Find where the given text appears and provide that cell's center as (X, Y) coordinate. 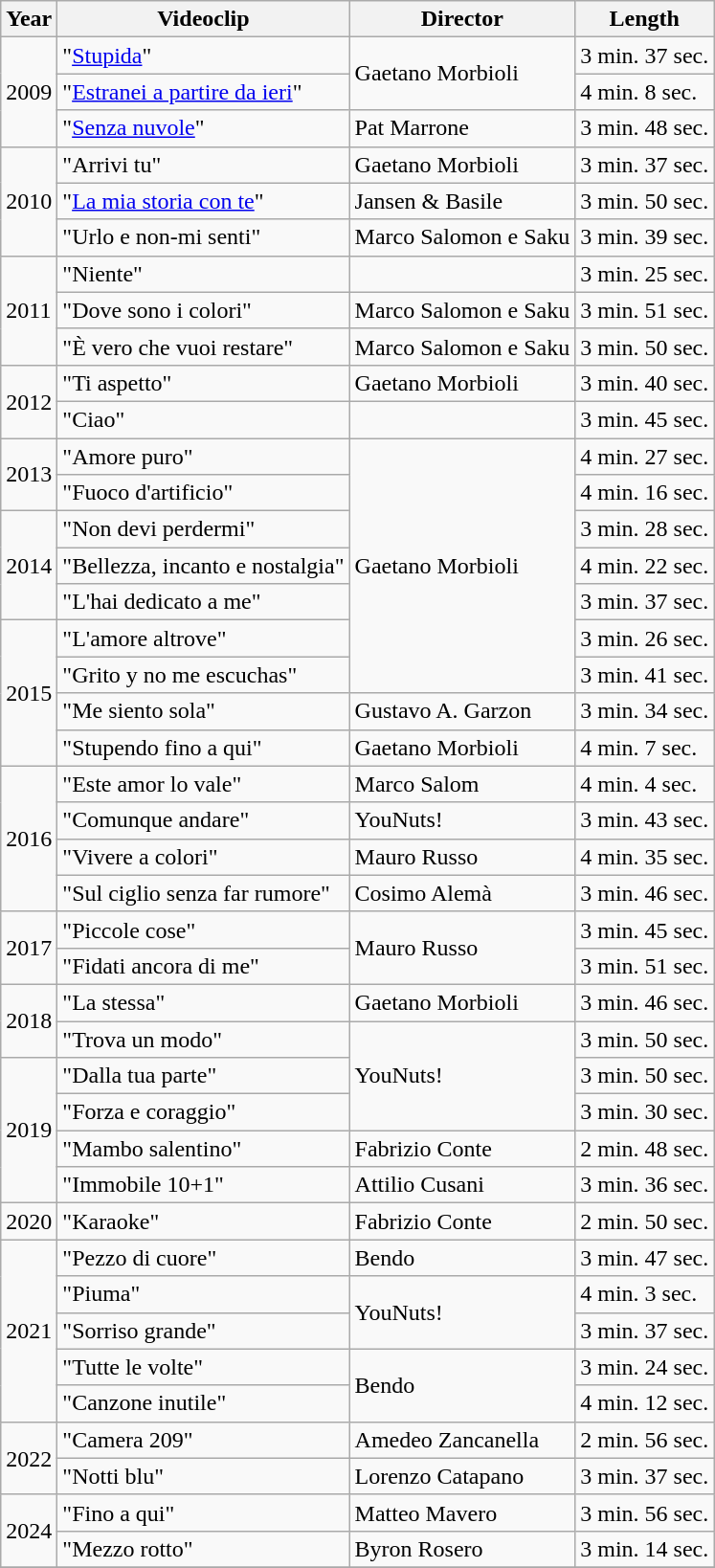
"Arrivi tu" (203, 165)
"La mia storia con te" (203, 201)
3 min. 25 sec. (645, 274)
"Immobile 10+1" (203, 1185)
"È vero che vuoi restare" (203, 347)
"Pezzo di cuore" (203, 1258)
Amedeo Zancanella (462, 1440)
2 min. 56 sec. (645, 1440)
4 min. 4 sec. (645, 784)
Pat Marrone (462, 128)
"Trova un modo" (203, 1039)
"Grito y no me escuchas" (203, 675)
Byron Rosero (462, 1549)
"Estranei a partire da ieri" (203, 92)
"Dove sono i colori" (203, 310)
4 min. 12 sec. (645, 1403)
"Dalla tua parte" (203, 1076)
"Stupida" (203, 56)
"Comunque andare" (203, 820)
"Sorriso grande" (203, 1331)
"La stessa" (203, 1002)
"Piuma" (203, 1294)
"Stupendo fino a qui" (203, 748)
Videoclip (203, 19)
3 min. 34 sec. (645, 711)
3 min. 48 sec. (645, 128)
Lorenzo Catapano (462, 1476)
"Piccole cose" (203, 930)
3 min. 28 sec. (645, 529)
2 min. 50 sec. (645, 1221)
2022 (29, 1458)
"Canzone inutile" (203, 1403)
"Ciao" (203, 419)
"L'amore altrove" (203, 638)
"Me siento sola" (203, 711)
Marco Salom (462, 784)
3 min. 26 sec. (645, 638)
"Fino a qui" (203, 1512)
3 min. 14 sec. (645, 1549)
3 min. 36 sec. (645, 1185)
"Ti aspetto" (203, 383)
3 min. 56 sec. (645, 1512)
3 min. 30 sec. (645, 1112)
"L'hai dedicato a me" (203, 602)
"Notti blu" (203, 1476)
"Camera 209" (203, 1440)
3 min. 43 sec. (645, 820)
2011 (29, 310)
Cosimo Alemà (462, 893)
2021 (29, 1331)
"Forza e coraggio" (203, 1112)
4 min. 22 sec. (645, 566)
Gustavo A. Garzon (462, 711)
Director (462, 19)
"Karaoke" (203, 1221)
2018 (29, 1020)
2020 (29, 1221)
4 min. 3 sec. (645, 1294)
2024 (29, 1531)
4 min. 8 sec. (645, 92)
2015 (29, 693)
2017 (29, 948)
"Senza nuvole" (203, 128)
3 min. 24 sec. (645, 1367)
Matteo Mavero (462, 1512)
Attilio Cusani (462, 1185)
3 min. 39 sec. (645, 237)
"Fuoco d'artificio" (203, 493)
2013 (29, 475)
"Non devi perdermi" (203, 529)
4 min. 7 sec. (645, 748)
"Niente" (203, 274)
2016 (29, 839)
"Urlo e non-mi senti" (203, 237)
3 min. 47 sec. (645, 1258)
4 min. 16 sec. (645, 493)
4 min. 35 sec. (645, 857)
"Mezzo rotto" (203, 1549)
3 min. 40 sec. (645, 383)
"Amore puro" (203, 457)
2 min. 48 sec. (645, 1149)
Length (645, 19)
"Fidati ancora di me" (203, 966)
"Mambo salentino" (203, 1149)
4 min. 27 sec. (645, 457)
"Tutte le volte" (203, 1367)
2014 (29, 566)
2009 (29, 92)
Jansen & Basile (462, 201)
2012 (29, 401)
"Bellezza, incanto e nostalgia" (203, 566)
"Sul ciglio senza far rumore" (203, 893)
3 min. 41 sec. (645, 675)
2019 (29, 1131)
"Vivere a colori" (203, 857)
"Este amor lo vale" (203, 784)
2010 (29, 201)
Year (29, 19)
